Capture the cell that displays the provided text and extract its (x, y) central coordinate. 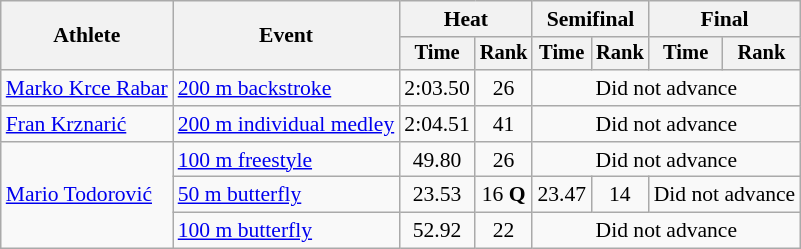
Final (725, 19)
Semifinal (590, 19)
23.53 (436, 195)
52.92 (436, 231)
200 m individual medley (286, 124)
16 Q (504, 195)
Athlete (87, 36)
Marko Krce Rabar (87, 88)
50 m butterfly (286, 195)
23.47 (562, 195)
Event (286, 36)
49.80 (436, 160)
2:03.50 (436, 88)
14 (620, 195)
100 m freestyle (286, 160)
22 (504, 231)
41 (504, 124)
Fran Krznarić (87, 124)
100 m butterfly (286, 231)
200 m backstroke (286, 88)
2:04.51 (436, 124)
Heat (466, 19)
Mario Todorović (87, 196)
